Return [X, Y] of the center of cell containing provided text 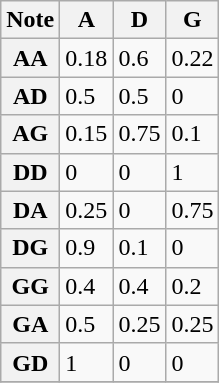
0.6 [140, 58]
G [192, 20]
GA [30, 324]
D [140, 20]
A [86, 20]
DD [30, 172]
0.9 [86, 248]
DG [30, 248]
0.2 [192, 286]
0.22 [192, 58]
AD [30, 96]
AA [30, 58]
GD [30, 362]
0.15 [86, 134]
DA [30, 210]
AG [30, 134]
0.18 [86, 58]
Note [30, 20]
GG [30, 286]
